Return the [X, Y] coordinate for the center point of the cell that contains the specified text.  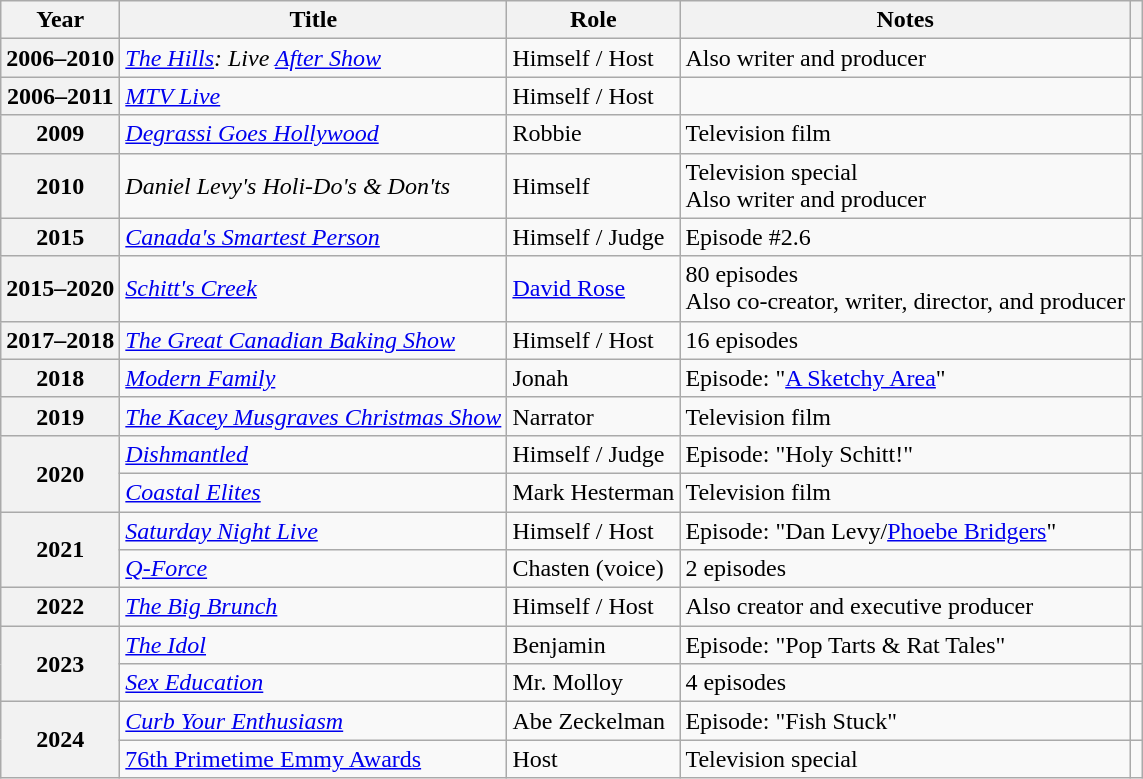
2015 [60, 237]
Episode: "Fish Stuck" [906, 721]
2024 [60, 740]
David Rose [594, 288]
2019 [60, 416]
Schitt's Creek [314, 288]
The Big Brunch [314, 607]
The Kacey Musgraves Christmas Show [314, 416]
80 episodesAlso co-creator, writer, director, and producer [906, 288]
Mark Hesterman [594, 492]
Mr. Molloy [594, 683]
Title [314, 20]
16 episodes [906, 340]
The Idol [314, 645]
Notes [906, 20]
Episode: "A Sketchy Area" [906, 378]
Host [594, 759]
2020 [60, 473]
Degrassi Goes Hollywood [314, 134]
Modern Family [314, 378]
Coastal Elites [314, 492]
MTV Live [314, 96]
Episode #2.6 [906, 237]
Robbie [594, 134]
2022 [60, 607]
Chasten (voice) [594, 569]
Canada's Smartest Person [314, 237]
Q-Force [314, 569]
2010 [60, 186]
Benjamin [594, 645]
Episode: "Holy Schitt!" [906, 454]
2009 [60, 134]
2017–2018 [60, 340]
2021 [60, 550]
Dishmantled [314, 454]
Daniel Levy's Holi-Do's & Don'ts [314, 186]
2023 [60, 664]
Television specialAlso writer and producer [906, 186]
Narrator [594, 416]
2006–2011 [60, 96]
4 episodes [906, 683]
The Great Canadian Baking Show [314, 340]
2015–2020 [60, 288]
2006–2010 [60, 58]
Jonah [594, 378]
2018 [60, 378]
76th Primetime Emmy Awards [314, 759]
The Hills: Live After Show [314, 58]
Episode: "Dan Levy/Phoebe Bridgers" [906, 531]
2 episodes [906, 569]
Also creator and executive producer [906, 607]
Episode: "Pop Tarts & Rat Tales" [906, 645]
Himself [594, 186]
Abe Zeckelman [594, 721]
Role [594, 20]
Also writer and producer [906, 58]
Year [60, 20]
Sex Education [314, 683]
Curb Your Enthusiasm [314, 721]
Television special [906, 759]
Saturday Night Live [314, 531]
